Search for the cell housing the specified text and yield its (x, y) center coordinate. 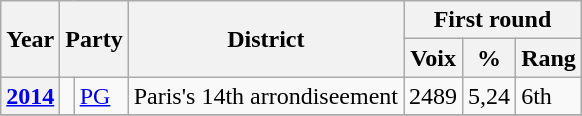
Paris's 14th arrondiseement (266, 96)
% (490, 58)
Rang (549, 58)
District (266, 39)
2489 (434, 96)
First round (493, 20)
2014 (30, 96)
Voix (434, 58)
Year (30, 39)
Party (94, 39)
6th (549, 96)
5,24 (490, 96)
PG (101, 96)
